Provide the [x, y] coordinate of the cell's center where the given text is located.  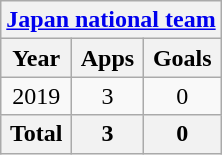
Total [36, 134]
Goals [182, 58]
Year [36, 58]
Apps [108, 58]
2019 [36, 96]
Japan national team [111, 20]
